Detect which cell encompasses the target text, then output its [x, y] center coordinate. 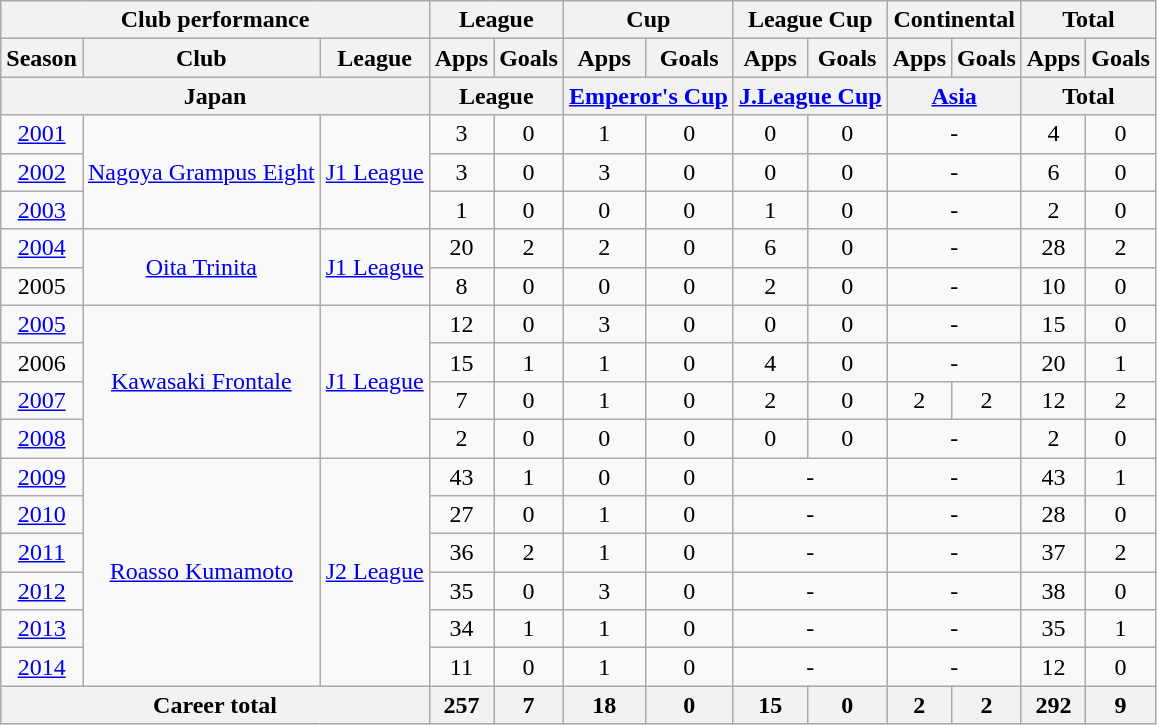
292 [1053, 705]
2014 [42, 667]
2012 [42, 591]
18 [604, 705]
37 [1053, 553]
Japan [215, 96]
2008 [42, 438]
2002 [42, 172]
Kawasaki Frontale [201, 381]
Club performance [215, 20]
8 [461, 286]
Emperor's Cup [648, 96]
Season [42, 58]
2009 [42, 477]
Continental [954, 20]
2004 [42, 248]
J.League Cup [810, 96]
38 [1053, 591]
Asia [954, 96]
2010 [42, 515]
League Cup [810, 20]
Club [201, 58]
36 [461, 553]
11 [461, 667]
Oita Trinita [201, 267]
Cup [648, 20]
J2 League [374, 572]
2007 [42, 400]
2013 [42, 629]
34 [461, 629]
257 [461, 705]
Career total [215, 705]
Roasso Kumamoto [201, 572]
Nagoya Grampus Eight [201, 172]
9 [1121, 705]
2001 [42, 134]
2011 [42, 553]
27 [461, 515]
2006 [42, 362]
2003 [42, 210]
10 [1053, 286]
